Extract the [x, y] coordinate from the center of the cell holding the provided text.  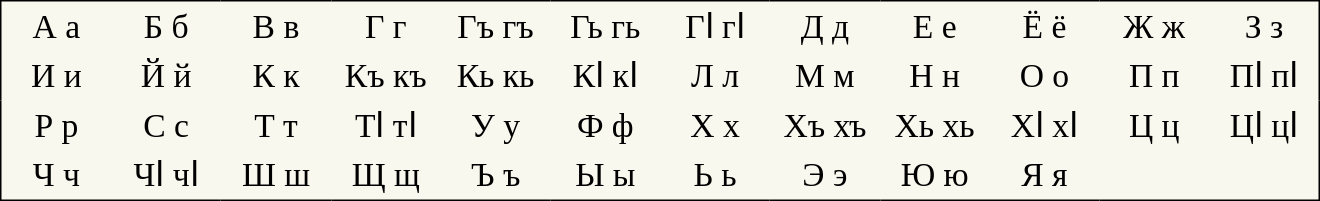
Н н [935, 76]
Е е [935, 26]
В в [276, 26]
Хь хь [935, 125]
Гь гь [605, 26]
Ц ц [1154, 125]
Х х [715, 125]
Г г [386, 26]
О о [1045, 76]
Гӏ гӏ [715, 26]
Р р [56, 125]
Ы ы [605, 175]
Къ къ [386, 76]
Б б [166, 26]
Ъ ъ [496, 175]
Т т [276, 125]
П п [1154, 76]
Ф ф [605, 125]
Ё ё [1045, 26]
Чӏ чӏ [166, 175]
Д д [825, 26]
Щ щ [386, 175]
Кӏ кӏ [605, 76]
Гъ гъ [496, 26]
Э э [825, 175]
К к [276, 76]
С с [166, 125]
Я я [1045, 175]
Ж ж [1154, 26]
Цӏ цӏ [1264, 125]
У у [496, 125]
Тӏ тӏ [386, 125]
Пӏ пӏ [1264, 76]
Ш ш [276, 175]
Ю ю [935, 175]
Ч ч [56, 175]
Кь кь [496, 76]
Хӏ хӏ [1045, 125]
Й й [166, 76]
А а [56, 26]
З з [1264, 26]
И и [56, 76]
Л л [715, 76]
М м [825, 76]
Ь ь [715, 175]
Хъ хъ [825, 125]
